Identify which cell holds the provided text, then report its [X, Y] central coordinate. 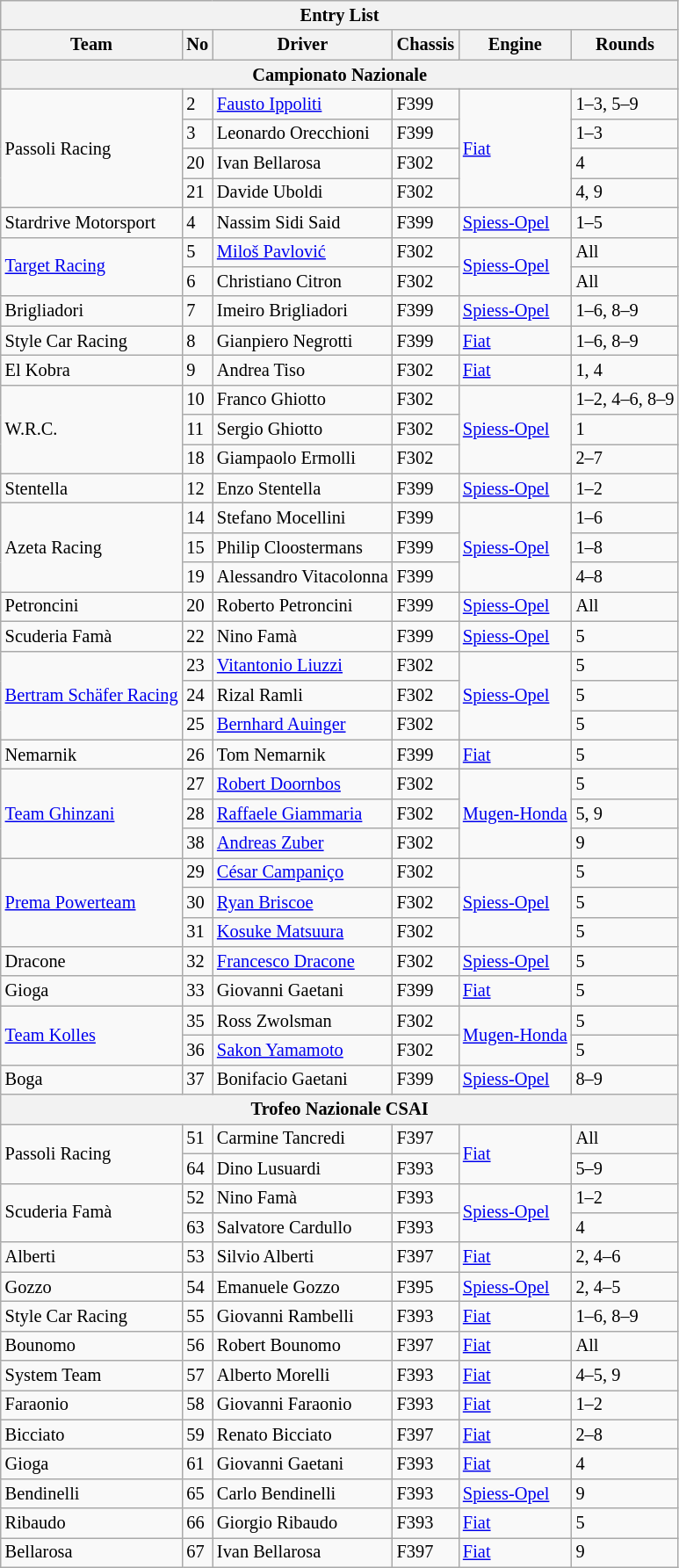
Bounomo [91, 1346]
Leonardo Orecchioni [302, 134]
36 [197, 1050]
12 [197, 488]
4–5, 9 [625, 1376]
2 [197, 104]
System Team [91, 1376]
F395 [425, 1287]
Franco Ghiotto [302, 400]
Sakon Yamamoto [302, 1050]
56 [197, 1346]
30 [197, 902]
Miloš Pavlović [302, 252]
Alberto Morelli [302, 1376]
Driver [302, 45]
21 [197, 192]
64 [197, 1168]
Engine [515, 45]
Giorgio Ribaudo [302, 1523]
1 [625, 430]
Prema Powerteam [91, 901]
Bernhard Auinger [302, 725]
29 [197, 872]
Alberti [91, 1257]
51 [197, 1138]
Brigliadori [91, 311]
Nemarnik [91, 755]
Rounds [625, 45]
54 [197, 1287]
1–5 [625, 222]
61 [197, 1464]
Ribaudo [91, 1523]
Trofeo Nazionale CSAI [340, 1109]
32 [197, 961]
Gianpiero Negrotti [302, 341]
63 [197, 1227]
César Campaniço [302, 872]
23 [197, 666]
Robert Doornbos [302, 784]
El Kobra [91, 370]
4, 9 [625, 192]
59 [197, 1434]
1–3, 5–9 [625, 104]
Bicciato [91, 1434]
4–8 [625, 577]
Fausto Ippoliti [302, 104]
5–9 [625, 1168]
19 [197, 577]
Faraonio [91, 1405]
Team [91, 45]
Team Kolles [91, 1035]
Silvio Alberti [302, 1257]
Andrea Tiso [302, 370]
Bonifacio Gaetani [302, 1080]
Bertram Schäfer Racing [91, 696]
65 [197, 1493]
Salvatore Cardullo [302, 1227]
52 [197, 1198]
Gozzo [91, 1287]
28 [197, 813]
Azeta Racing [91, 546]
Emanuele Gozzo [302, 1287]
Enzo Stentella [302, 488]
1–2, 4–6, 8–9 [625, 400]
Rizal Ramli [302, 695]
33 [197, 991]
Sergio Ghiotto [302, 430]
8–9 [625, 1080]
Stefano Mocellini [302, 517]
8 [197, 341]
Imeiro Brigliadori [302, 311]
Chassis [425, 45]
58 [197, 1405]
Stardrive Motorsport [91, 222]
Stentella [91, 488]
Giovanni Rambelli [302, 1316]
2–8 [625, 1434]
Raffaele Giammaria [302, 813]
67 [197, 1552]
18 [197, 459]
W.R.C. [91, 429]
Roberto Petroncini [302, 606]
24 [197, 695]
Tom Nemarnik [302, 755]
10 [197, 400]
11 [197, 430]
1, 4 [625, 370]
15 [197, 547]
31 [197, 932]
1–8 [625, 547]
37 [197, 1080]
Carmine Tancredi [302, 1138]
53 [197, 1257]
1–6 [625, 517]
Carlo Bendinelli [302, 1493]
Kosuke Matsuura [302, 932]
Dracone [91, 961]
Ryan Briscoe [302, 902]
Robert Bounomo [302, 1346]
No [197, 45]
Campionato Nazionale [340, 75]
57 [197, 1376]
Giampaolo Ermolli [302, 459]
7 [197, 311]
Team Ghinzani [91, 813]
Target Racing [91, 267]
Vitantonio Liuzzi [302, 666]
Bellarosa [91, 1552]
55 [197, 1316]
Renato Bicciato [302, 1434]
27 [197, 784]
2, 4–6 [625, 1257]
Boga [91, 1080]
Bendinelli [91, 1493]
22 [197, 636]
Andreas Zuber [302, 843]
6 [197, 281]
Dino Lusuardi [302, 1168]
Ross Zwolsman [302, 1021]
Philip Cloostermans [302, 547]
Alessandro Vitacolonna [302, 577]
Entry List [340, 15]
35 [197, 1021]
14 [197, 517]
Christiano Citron [302, 281]
66 [197, 1523]
Nassim Sidi Said [302, 222]
25 [197, 725]
5, 9 [625, 813]
1–3 [625, 134]
38 [197, 843]
Francesco Dracone [302, 961]
2–7 [625, 459]
Giovanni Faraonio [302, 1405]
26 [197, 755]
Davide Uboldi [302, 192]
Petroncini [91, 606]
3 [197, 134]
2, 4–5 [625, 1287]
